Return [X, Y] of the center of cell containing provided text 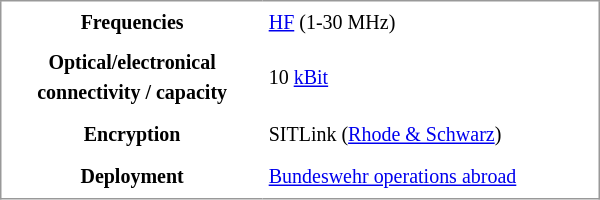
Encryption [132, 136]
Optical/electronicalconnectivity / capacity [132, 79]
Deployment [132, 178]
Frequencies [132, 22]
SITLink (Rhode & Schwarz) [432, 136]
HF (1-30 MHz) [432, 22]
Bundeswehr operations abroad [432, 178]
10 kBit [432, 79]
